Output the [x, y] coordinate of the center of the cell containing the given text.  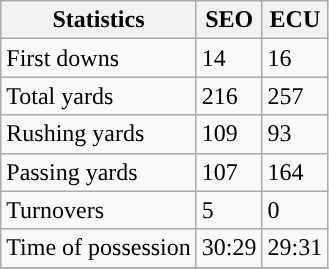
14 [229, 58]
164 [295, 172]
216 [229, 96]
Passing yards [99, 172]
257 [295, 96]
16 [295, 58]
SEO [229, 20]
107 [229, 172]
ECU [295, 20]
Rushing yards [99, 134]
First downs [99, 58]
Time of possession [99, 248]
30:29 [229, 248]
109 [229, 134]
Total yards [99, 96]
93 [295, 134]
Statistics [99, 20]
Turnovers [99, 210]
0 [295, 210]
5 [229, 210]
29:31 [295, 248]
